Find where the given text appears and provide that cell's center as (x, y) coordinate. 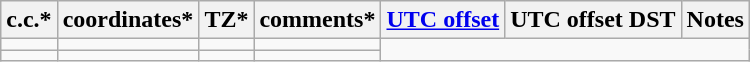
UTC offset DST (593, 20)
Notes (715, 20)
UTC offset (443, 20)
comments* (318, 20)
coordinates* (128, 20)
c.c.* (29, 20)
TZ* (226, 20)
